From the cell containing the given text, extract its center point as [X, Y] coordinate. 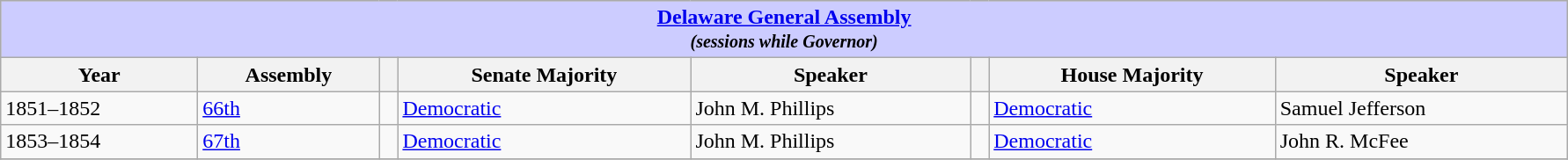
66th [289, 108]
1853–1854 [99, 142]
1851–1852 [99, 108]
John R. McFee [1421, 142]
Assembly [289, 75]
House Majority [1132, 75]
Year [99, 75]
67th [289, 142]
Samuel Jefferson [1421, 108]
Delaware General Assembly (sessions while Governor) [785, 30]
Senate Majority [544, 75]
